Identify which cell holds the provided text, then report its [x, y] central coordinate. 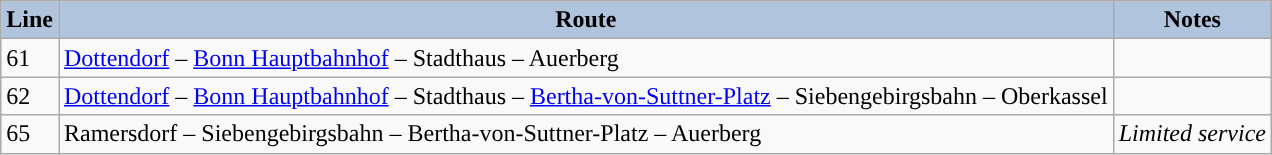
61 [30, 58]
65 [30, 134]
Dottendorf – Bonn Hauptbahnhof – Stadthaus – Auerberg [586, 58]
Route [586, 20]
Dottendorf – Bonn Hauptbahnhof – Stadthaus – Bertha-von-Suttner-Platz – Siebengebirgsbahn – Oberkassel [586, 96]
62 [30, 96]
Limited service [1192, 134]
Ramersdorf – Siebengebirgsbahn – Bertha-von-Suttner-Platz – Auerberg [586, 134]
Notes [1192, 20]
Line [30, 20]
